Find where the given text appears and provide that cell's center as (x, y) coordinate. 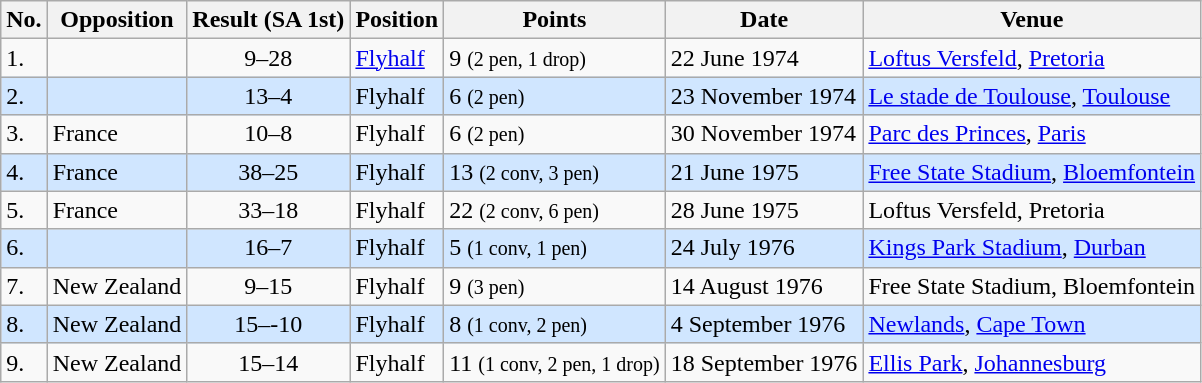
9–28 (268, 58)
15–-10 (268, 324)
13–4 (268, 96)
28 June 1975 (764, 210)
Opposition (117, 20)
1. (24, 58)
16–7 (268, 248)
Newlands, Cape Town (1032, 324)
3. (24, 134)
Points (555, 20)
8 (1 conv, 2 pen) (555, 324)
9–15 (268, 286)
30 November 1974 (764, 134)
No. (24, 20)
6. (24, 248)
23 November 1974 (764, 96)
Le stade de Toulouse, Toulouse (1032, 96)
33–18 (268, 210)
15–14 (268, 362)
2. (24, 96)
Venue (1032, 20)
Position (397, 20)
Date (764, 20)
8. (24, 324)
Parc des Princes, Paris (1032, 134)
14 August 1976 (764, 286)
5. (24, 210)
Ellis Park, Johannesburg (1032, 362)
24 July 1976 (764, 248)
21 June 1975 (764, 172)
18 September 1976 (764, 362)
38–25 (268, 172)
4 September 1976 (764, 324)
11 (1 conv, 2 pen, 1 drop) (555, 362)
13 (2 conv, 3 pen) (555, 172)
22 June 1974 (764, 58)
9. (24, 362)
9 (3 pen) (555, 286)
4. (24, 172)
Result (SA 1st) (268, 20)
22 (2 conv, 6 pen) (555, 210)
9 (2 pen, 1 drop) (555, 58)
7. (24, 286)
10–8 (268, 134)
Kings Park Stadium, Durban (1032, 248)
5 (1 conv, 1 pen) (555, 248)
